Identify which cell holds the provided text, then report its [x, y] central coordinate. 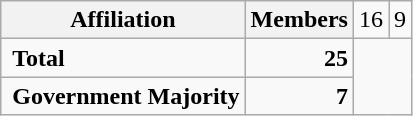
16 [370, 20]
Affiliation [123, 20]
25 [299, 58]
Members [299, 20]
9 [400, 20]
Government Majority [123, 96]
Total [123, 58]
7 [299, 96]
